Search for the cell housing the specified text and yield its [X, Y] center coordinate. 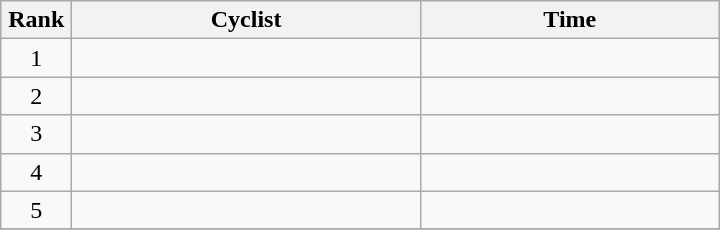
Time [570, 20]
Cyclist [246, 20]
2 [36, 96]
Rank [36, 20]
4 [36, 172]
3 [36, 134]
5 [36, 210]
1 [36, 58]
